For the text-containing cell, return its midpoint in (X, Y) coordinate format. 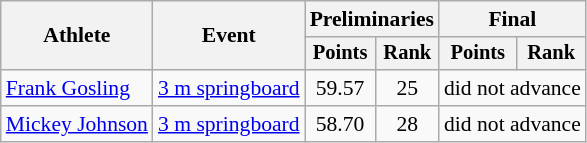
Event (229, 36)
Frank Gosling (77, 88)
Preliminaries (372, 19)
25 (408, 88)
58.70 (340, 124)
Final (512, 19)
Athlete (77, 36)
59.57 (340, 88)
Mickey Johnson (77, 124)
28 (408, 124)
